Return (x, y) of the center of cell containing provided text 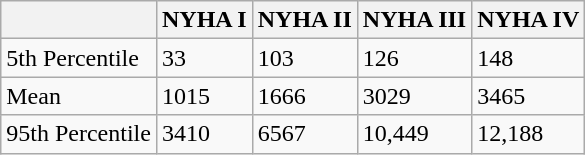
95th Percentile (79, 134)
3029 (414, 96)
5th Percentile (79, 58)
1015 (204, 96)
3410 (204, 134)
12,188 (528, 134)
NYHA II (304, 20)
6567 (304, 134)
33 (204, 58)
NYHA III (414, 20)
3465 (528, 96)
10,449 (414, 134)
148 (528, 58)
NYHA IV (528, 20)
1666 (304, 96)
Mean (79, 96)
103 (304, 58)
126 (414, 58)
NYHA I (204, 20)
